Scan for the cell matching the given text and deliver its [x, y] coordinate at center. 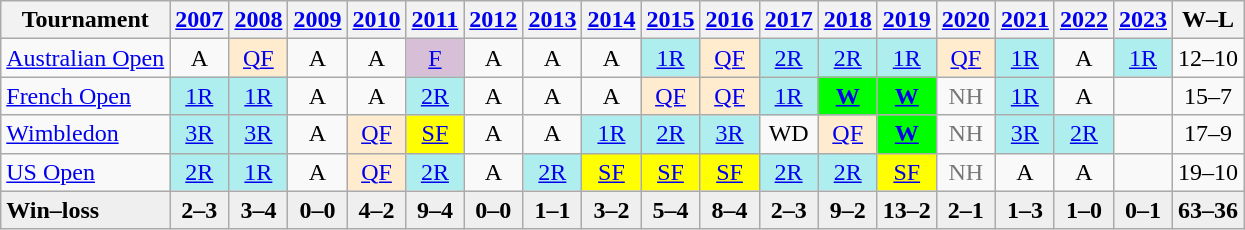
2023 [1142, 20]
1–0 [1084, 210]
2007 [200, 20]
WD [788, 134]
2010 [376, 20]
2012 [494, 20]
Wimbledon [86, 134]
9–4 [435, 210]
2017 [788, 20]
2014 [612, 20]
Win–loss [86, 210]
French Open [86, 96]
63–36 [1208, 210]
3–2 [612, 210]
Tournament [86, 20]
12–10 [1208, 58]
8–4 [730, 210]
2020 [966, 20]
W–L [1208, 20]
3–4 [258, 210]
2009 [318, 20]
5–4 [670, 210]
2–1 [966, 210]
2011 [435, 20]
1–3 [1024, 210]
13–2 [906, 210]
F [435, 58]
9–2 [848, 210]
2022 [1084, 20]
4–2 [376, 210]
2016 [730, 20]
US Open [86, 172]
2021 [1024, 20]
2015 [670, 20]
1–1 [552, 210]
2013 [552, 20]
15–7 [1208, 96]
2018 [848, 20]
2008 [258, 20]
2019 [906, 20]
Australian Open [86, 58]
17–9 [1208, 134]
0–1 [1142, 210]
19–10 [1208, 172]
